Capture the cell that displays the provided text and extract its (x, y) central coordinate. 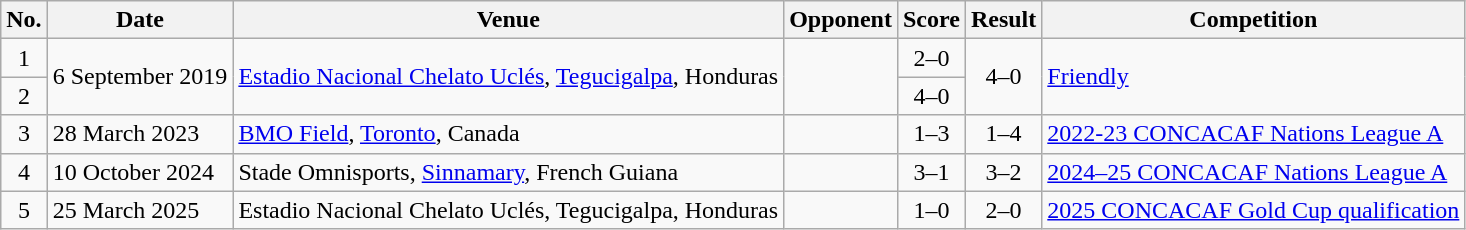
1–3 (931, 134)
3 (24, 134)
4 (24, 172)
Stade Omnisports, Sinnamary, French Guiana (508, 172)
3–2 (1003, 172)
28 March 2023 (140, 134)
Venue (508, 20)
3–1 (931, 172)
No. (24, 20)
Date (140, 20)
10 October 2024 (140, 172)
2 (24, 96)
2025 CONCACAF Gold Cup qualification (1254, 210)
Opponent (841, 20)
Result (1003, 20)
Score (931, 20)
1 (24, 58)
2024–25 CONCACAF Nations League A (1254, 172)
25 March 2025 (140, 210)
Competition (1254, 20)
BMO Field, Toronto, Canada (508, 134)
1–0 (931, 210)
1–4 (1003, 134)
6 September 2019 (140, 77)
Friendly (1254, 77)
5 (24, 210)
2022-23 CONCACAF Nations League A (1254, 134)
